For the text-containing cell, return its midpoint in [X, Y] coordinate format. 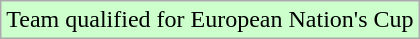
Team qualified for European Nation's Cup [210, 20]
